Search for the cell housing the specified text and yield its (x, y) center coordinate. 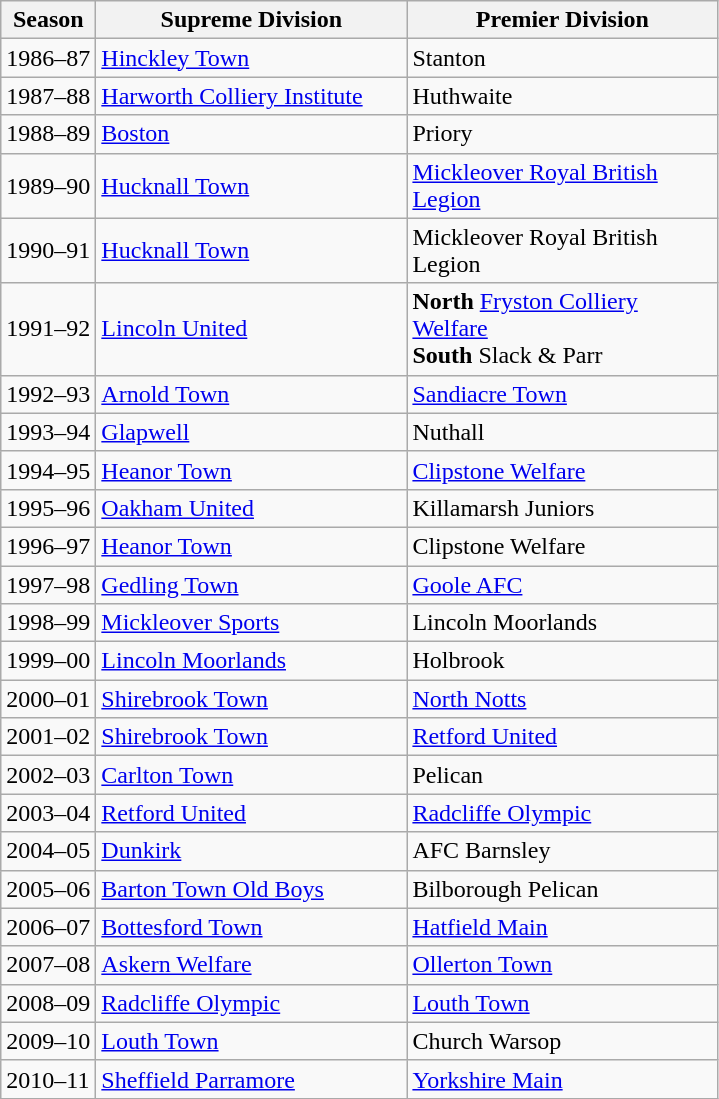
1992–93 (48, 394)
Arnold Town (252, 394)
1987–88 (48, 96)
2006–07 (48, 927)
Dunkirk (252, 851)
Pelican (562, 775)
Sandiacre Town (562, 394)
Hatfield Main (562, 927)
2002–03 (48, 775)
1988–89 (48, 134)
Goole AFC (562, 585)
North Notts (562, 699)
Lincoln United (252, 329)
2004–05 (48, 851)
Harworth Colliery Institute (252, 96)
2000–01 (48, 699)
1997–98 (48, 585)
Sheffield Parramore (252, 1079)
Huthwaite (562, 96)
1993–94 (48, 432)
2001–02 (48, 737)
1998–99 (48, 623)
1991–92 (48, 329)
Mickleover Sports (252, 623)
Askern Welfare (252, 965)
1995–96 (48, 508)
1986–87 (48, 58)
Yorkshire Main (562, 1079)
North Fryston Colliery WelfareSouth Slack & Parr (562, 329)
Hinckley Town (252, 58)
1989–90 (48, 186)
Boston (252, 134)
2005–06 (48, 889)
Bilborough Pelican (562, 889)
Barton Town Old Boys (252, 889)
Stanton (562, 58)
AFC Barnsley (562, 851)
Glapwell (252, 432)
Priory (562, 134)
1996–97 (48, 546)
Premier Division (562, 20)
1990–91 (48, 250)
2010–11 (48, 1079)
1999–00 (48, 661)
Killamarsh Juniors (562, 508)
Nuthall (562, 432)
Season (48, 20)
2008–09 (48, 1003)
2003–04 (48, 813)
Carlton Town (252, 775)
Gedling Town (252, 585)
Church Warsop (562, 1041)
Holbrook (562, 661)
Bottesford Town (252, 927)
1994–95 (48, 470)
2009–10 (48, 1041)
Ollerton Town (562, 965)
2007–08 (48, 965)
Oakham United (252, 508)
Supreme Division (252, 20)
